Pinpoint the cell where the given text exists, returning its (x, y) midpoint coordinate. 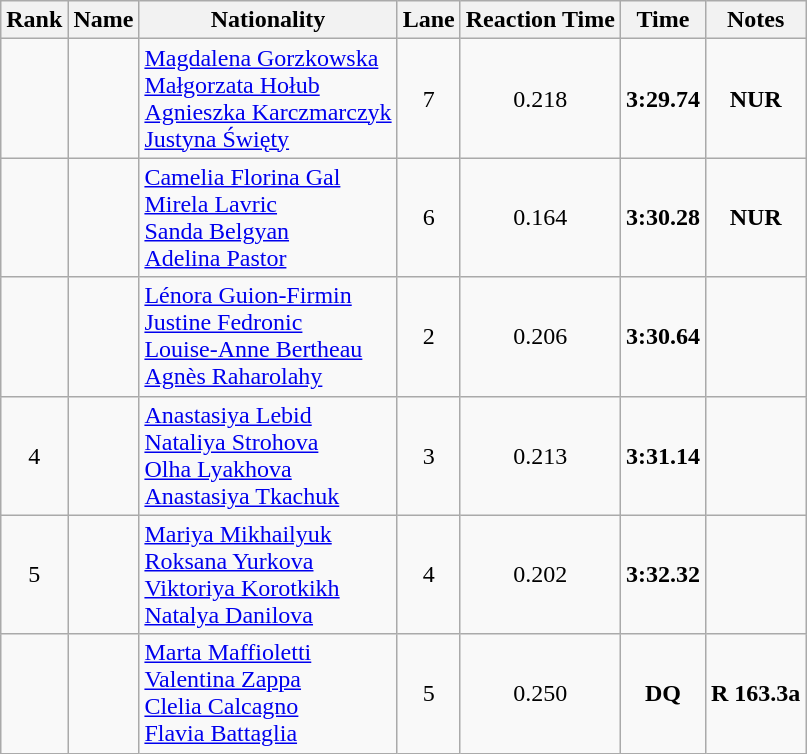
0.164 (540, 218)
Reaction Time (540, 20)
6 (428, 218)
Lénora Guion-FirminJustine FedronicLouise-Anne BertheauAgnès Raharolahy (268, 336)
DQ (662, 694)
Rank (34, 20)
3:30.64 (662, 336)
Lane (428, 20)
Notes (755, 20)
3 (428, 456)
0.218 (540, 98)
Camelia Florina GalMirela LavricSanda BelgyanAdelina Pastor (268, 218)
0.202 (540, 574)
0.206 (540, 336)
3:32.32 (662, 574)
Time (662, 20)
7 (428, 98)
Mariya MikhailyukRoksana YurkovaViktoriya KorotkikhNatalya Danilova (268, 574)
0.250 (540, 694)
3:29.74 (662, 98)
Magdalena GorzkowskaMałgorzata HołubAgnieszka KarczmarczykJustyna Święty (268, 98)
Name (104, 20)
3:30.28 (662, 218)
R 163.3a (755, 694)
Anastasiya LebidNataliya StrohovaOlha LyakhovaAnastasiya Tkachuk (268, 456)
3:31.14 (662, 456)
Nationality (268, 20)
2 (428, 336)
Marta MaffiolettiValentina ZappaClelia CalcagnoFlavia Battaglia (268, 694)
0.213 (540, 456)
